Search for the cell housing the specified text and yield its [x, y] center coordinate. 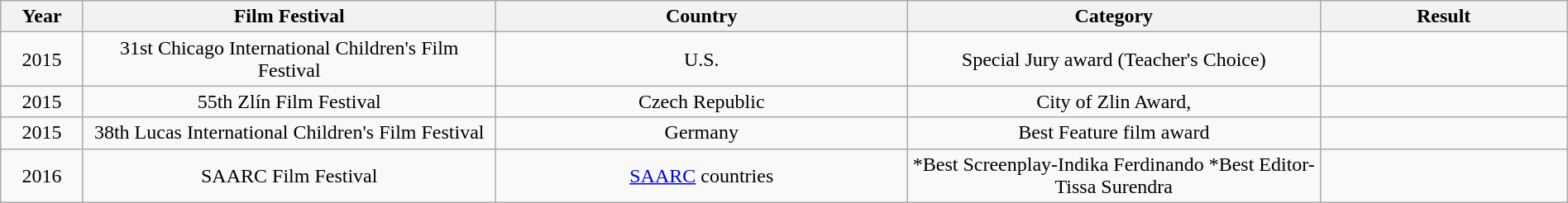
City of Zlin Award, [1115, 101]
*Best Screenplay-Indika Ferdinando *Best Editor-Tissa Surendra [1115, 175]
Special Jury award (Teacher's Choice) [1115, 59]
Germany [701, 133]
SAARC countries [701, 175]
55th Zlín Film Festival [289, 101]
U.S. [701, 59]
Best Feature film award [1115, 133]
Category [1115, 17]
2016 [42, 175]
Country [701, 17]
38th Lucas International Children's Film Festival [289, 133]
SAARC Film Festival [289, 175]
Czech Republic [701, 101]
Year [42, 17]
Film Festival [289, 17]
Result [1444, 17]
31st Chicago International Children's Film Festival [289, 59]
